From the cell containing the given text, extract its center point as (x, y) coordinate. 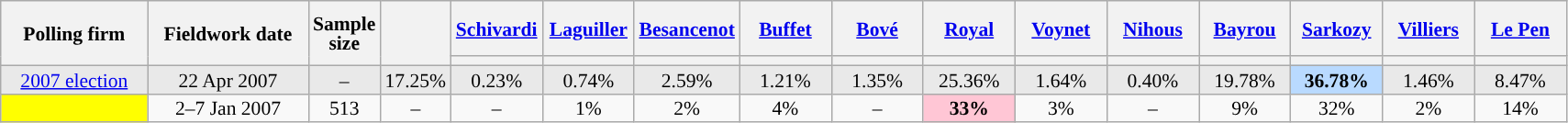
Fieldwork date (228, 33)
Bayrou (1245, 28)
1.35% (877, 79)
Nihous (1152, 28)
0.74% (588, 79)
4% (785, 108)
22 Apr 2007 (228, 79)
Polling firm (74, 33)
1% (588, 108)
Samplesize (344, 33)
25.36% (969, 79)
Schivardi (496, 28)
Buffet (785, 28)
Besancenot (686, 28)
1.46% (1429, 79)
14% (1520, 108)
33% (969, 108)
19.78% (1245, 79)
Royal (969, 28)
2–7 Jan 2007 (228, 108)
Laguiller (588, 28)
Le Pen (1520, 28)
36.78% (1337, 79)
9% (1245, 108)
8.47% (1520, 79)
0.23% (496, 79)
32% (1337, 108)
3% (1061, 108)
513 (344, 108)
Voynet (1061, 28)
2.59% (686, 79)
0.40% (1152, 79)
17.25% (415, 79)
2007 election (74, 79)
Bové (877, 28)
Sarkozy (1337, 28)
Villiers (1429, 28)
1.21% (785, 79)
1.64% (1061, 79)
